Determine the (x, y) coordinate at the center of the cell enclosing the given text.  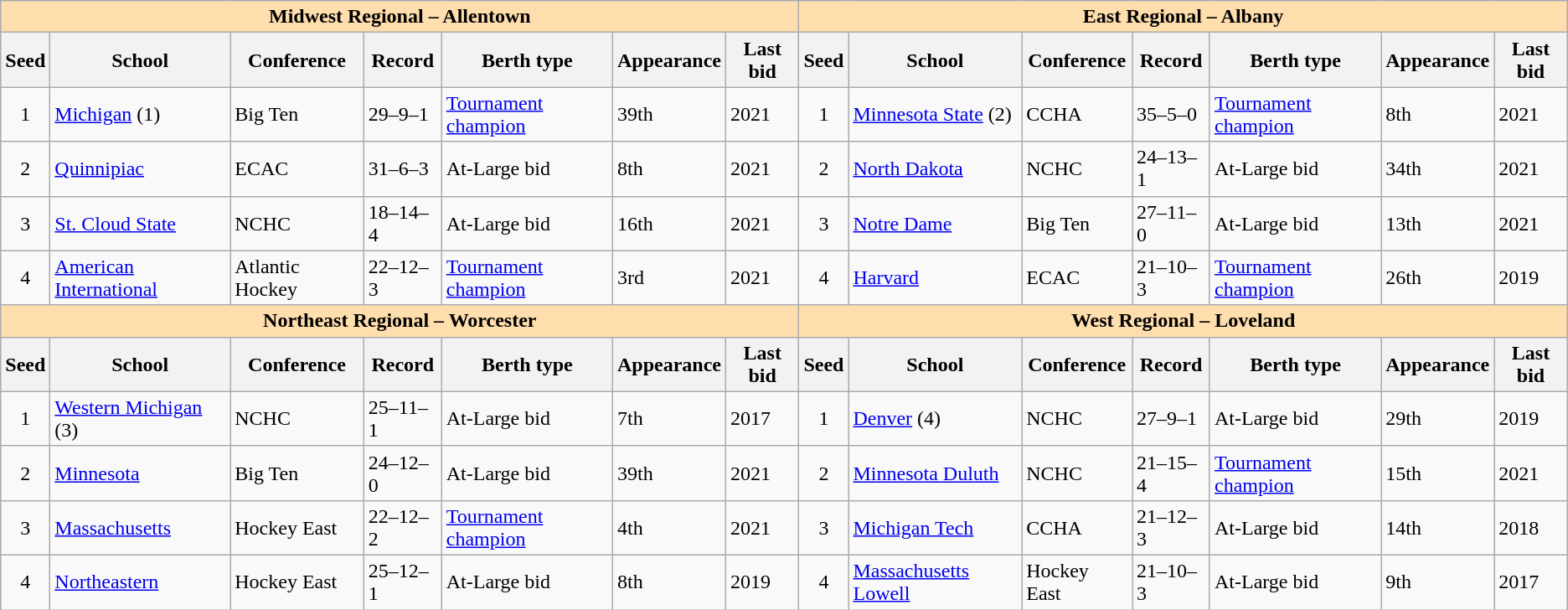
Harvard (935, 278)
Massachusetts Lowell (935, 582)
Michigan Tech (935, 528)
24–13–1 (1171, 169)
27–11–0 (1171, 223)
13th (1437, 223)
Notre Dame (935, 223)
9th (1437, 582)
16th (668, 223)
24–12–0 (402, 473)
Northeast Regional – Worcester (400, 321)
18–14–4 (402, 223)
Quinnipiac (141, 169)
Atlantic Hockey (297, 278)
22–12–2 (402, 528)
American International (141, 278)
Midwest Regional – Allentown (400, 17)
25–12–1 (402, 582)
4th (668, 528)
27–9–1 (1171, 419)
2018 (1531, 528)
Minnesota State (2) (935, 114)
7th (668, 419)
Massachusetts (141, 528)
29–9–1 (402, 114)
14th (1437, 528)
29th (1437, 419)
35–5–0 (1171, 114)
North Dakota (935, 169)
25–11–1 (402, 419)
West Regional – Loveland (1183, 321)
Western Michigan (3) (141, 419)
Minnesota Duluth (935, 473)
East Regional – Albany (1183, 17)
21–12–3 (1171, 528)
22–12–3 (402, 278)
St. Cloud State (141, 223)
31–6–3 (402, 169)
26th (1437, 278)
21–15–4 (1171, 473)
3rd (668, 278)
Michigan (1) (141, 114)
Minnesota (141, 473)
15th (1437, 473)
Denver (4) (935, 419)
34th (1437, 169)
Northeastern (141, 582)
